Provide the [X, Y] coordinate of the cell's center where the given text is located.  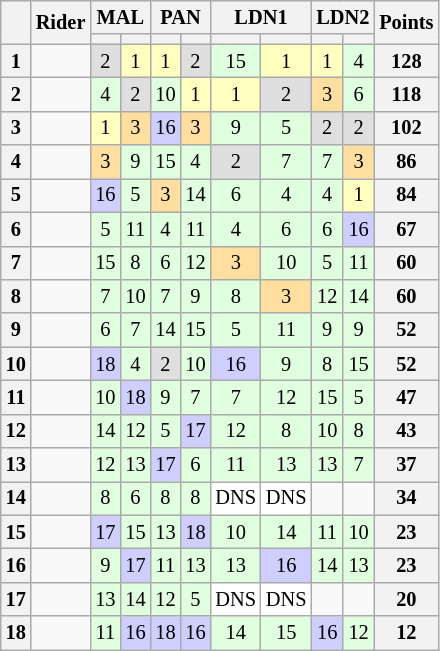
20 [406, 599]
86 [406, 162]
PAN [180, 17]
LDN1 [260, 17]
37 [406, 465]
128 [406, 61]
43 [406, 431]
47 [406, 397]
118 [406, 94]
34 [406, 498]
LDN2 [342, 17]
102 [406, 128]
67 [406, 229]
MAL [120, 17]
Points [406, 22]
84 [406, 195]
Rider [61, 22]
